Determine the [x, y] coordinate at the center of the cell enclosing the given text.  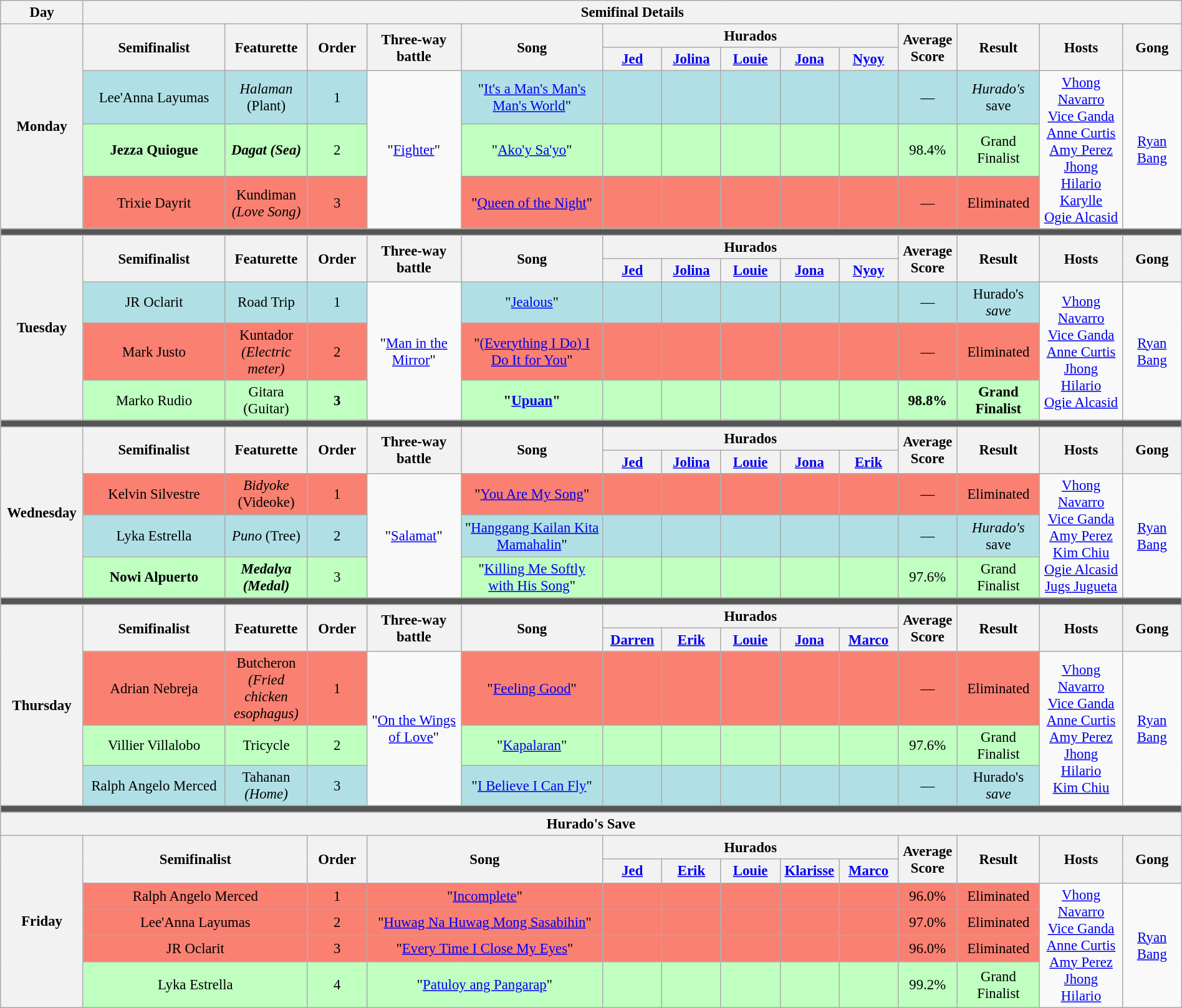
Day [42, 12]
Klarisse [809, 871]
"You Are My Song" [532, 495]
Kundiman (Love Song) [267, 203]
Villier Villalobo [153, 746]
Medalya (Medal) [267, 577]
Hurado's Save [591, 824]
Monday [42, 127]
"On the Wings of Love" [414, 729]
Vhong NavarroVice GandaAnne CurtisJhong HilarioOgie Alcasid [1081, 352]
97.0% [928, 922]
Dagat (Sea) [267, 150]
"It's a Man's Man's Man's World" [532, 97]
Jezza Quiogue [153, 150]
"Salamat" [414, 536]
"Fighter" [414, 150]
Mark Justo [153, 352]
Darren [632, 640]
Halaman (Plant) [267, 97]
"Queen of the Night" [532, 203]
"Killing Me Softly with His Song" [532, 577]
98.8% [928, 400]
98.4% [928, 150]
99.2% [928, 985]
Vhong NavarroVice GandaAnne CurtisAmy PerezJhong HilarioKim Chiu [1081, 729]
"Ako'y Sa'yo" [532, 150]
"Huwag Na Huwag Mong Sasabihin" [485, 922]
Gitara (Guitar) [267, 400]
"Every Time I Close My Eyes" [485, 949]
Bidyoke (Videoke) [267, 495]
"Incomplete" [485, 896]
Road Trip [267, 303]
Adrian Nebreja [153, 688]
Tricycle [267, 746]
"Jealous" [532, 303]
Kuntador (Electric meter) [267, 352]
Marko Rudio [153, 400]
Wednesday [42, 512]
Butcheron (Fried chicken esophagus) [267, 688]
"Patuloy ang Pangarap" [485, 985]
"Feeling Good" [532, 688]
"Kapalaran" [532, 746]
Trixie Dayrit [153, 203]
Friday [42, 921]
"I Believe I Can Fly" [532, 785]
Vhong NavarroVice GandaAnne CurtisAmy PerezJhong Hilario [1081, 945]
Thursday [42, 706]
4 [337, 985]
Puno (Tree) [267, 536]
"Man in the Mirror" [414, 352]
"(Everything I Do) I Do It for You" [532, 352]
Kelvin Silvestre [153, 495]
Vhong NavarroVice GandaAmy PerezKim ChiuOgie AlcasidJugs Jugueta [1081, 536]
Nowi Alpuerto [153, 577]
Tuesday [42, 328]
Vhong NavarroVice GandaAnne CurtisAmy PerezJhong HilarioKarylleOgie Alcasid [1081, 150]
"Upuan" [532, 400]
Semifinal Details [632, 12]
"Hanggang Kailan Kita Mamahalin" [532, 536]
Tahanan (Home) [267, 785]
